Output the [x, y] coordinate of the center of the cell containing the given text.  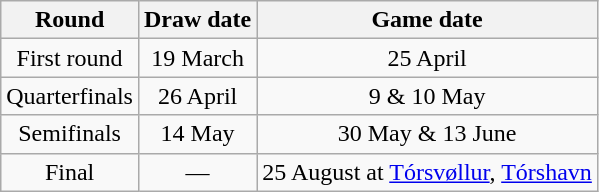
— [197, 172]
Semifinals [70, 134]
Final [70, 172]
19 March [197, 58]
Round [70, 20]
25 August at Tórsvøllur, Tórshavn [428, 172]
9 & 10 May [428, 96]
26 April [197, 96]
14 May [197, 134]
Draw date [197, 20]
30 May & 13 June [428, 134]
25 April [428, 58]
Quarterfinals [70, 96]
Game date [428, 20]
First round [70, 58]
